Output the [X, Y] coordinate of the center of the cell containing the given text.  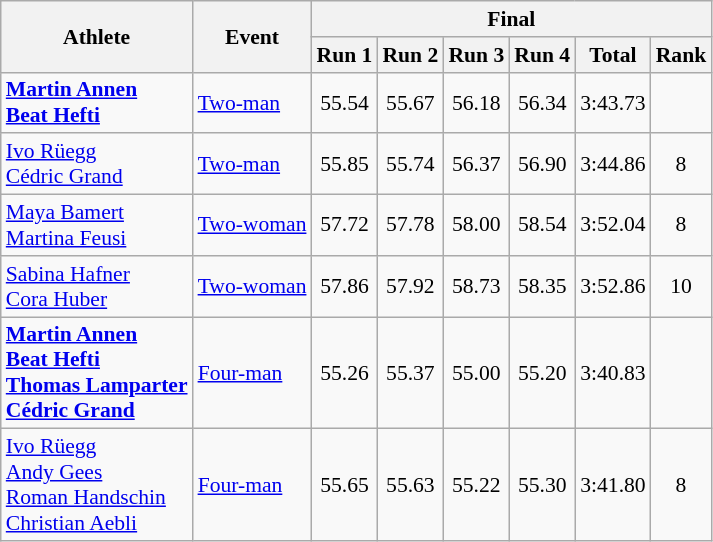
55.63 [410, 485]
56.37 [476, 164]
3:52.86 [612, 286]
55.26 [344, 373]
55.85 [344, 164]
55.54 [344, 102]
10 [682, 286]
3:40.83 [612, 373]
55.67 [410, 102]
55.30 [542, 485]
3:43.73 [612, 102]
55.65 [344, 485]
56.90 [542, 164]
55.20 [542, 373]
Athlete [97, 36]
Run 3 [476, 55]
56.18 [476, 102]
Total [612, 55]
3:44.86 [612, 164]
Run 1 [344, 55]
55.74 [410, 164]
Sabina HafnerCora Huber [97, 286]
58.00 [476, 226]
57.72 [344, 226]
Run 2 [410, 55]
Martin Annen Beat HeftiThomas LamparterCédric Grand [97, 373]
58.54 [542, 226]
Final [511, 19]
58.73 [476, 286]
3:52.04 [612, 226]
55.37 [410, 373]
Run 4 [542, 55]
Ivo Rüegg Andy GeesRoman HandschinChristian Aebli [97, 485]
57.86 [344, 286]
55.00 [476, 373]
56.34 [542, 102]
Ivo RüeggCédric Grand [97, 164]
57.92 [410, 286]
57.78 [410, 226]
55.22 [476, 485]
3:41.80 [612, 485]
58.35 [542, 286]
Martin Annen Beat Hefti [97, 102]
Rank [682, 55]
Event [252, 36]
Maya BamertMartina Feusi [97, 226]
